Scan for the cell matching the given text and deliver its [x, y] coordinate at center. 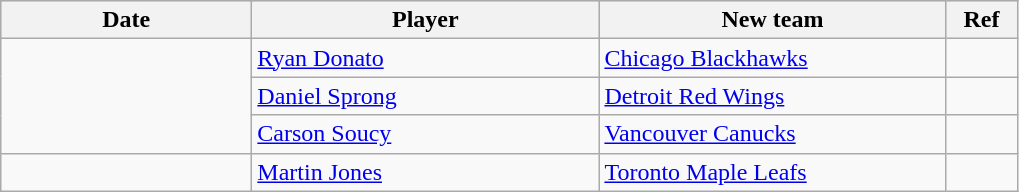
Martin Jones [426, 172]
Vancouver Canucks [772, 134]
Daniel Sprong [426, 96]
Chicago Blackhawks [772, 58]
Date [126, 20]
Toronto Maple Leafs [772, 172]
Ref [982, 20]
Ryan Donato [426, 58]
Player [426, 20]
Carson Soucy [426, 134]
Detroit Red Wings [772, 96]
New team [772, 20]
